For the text-containing cell, return its midpoint in [X, Y] coordinate format. 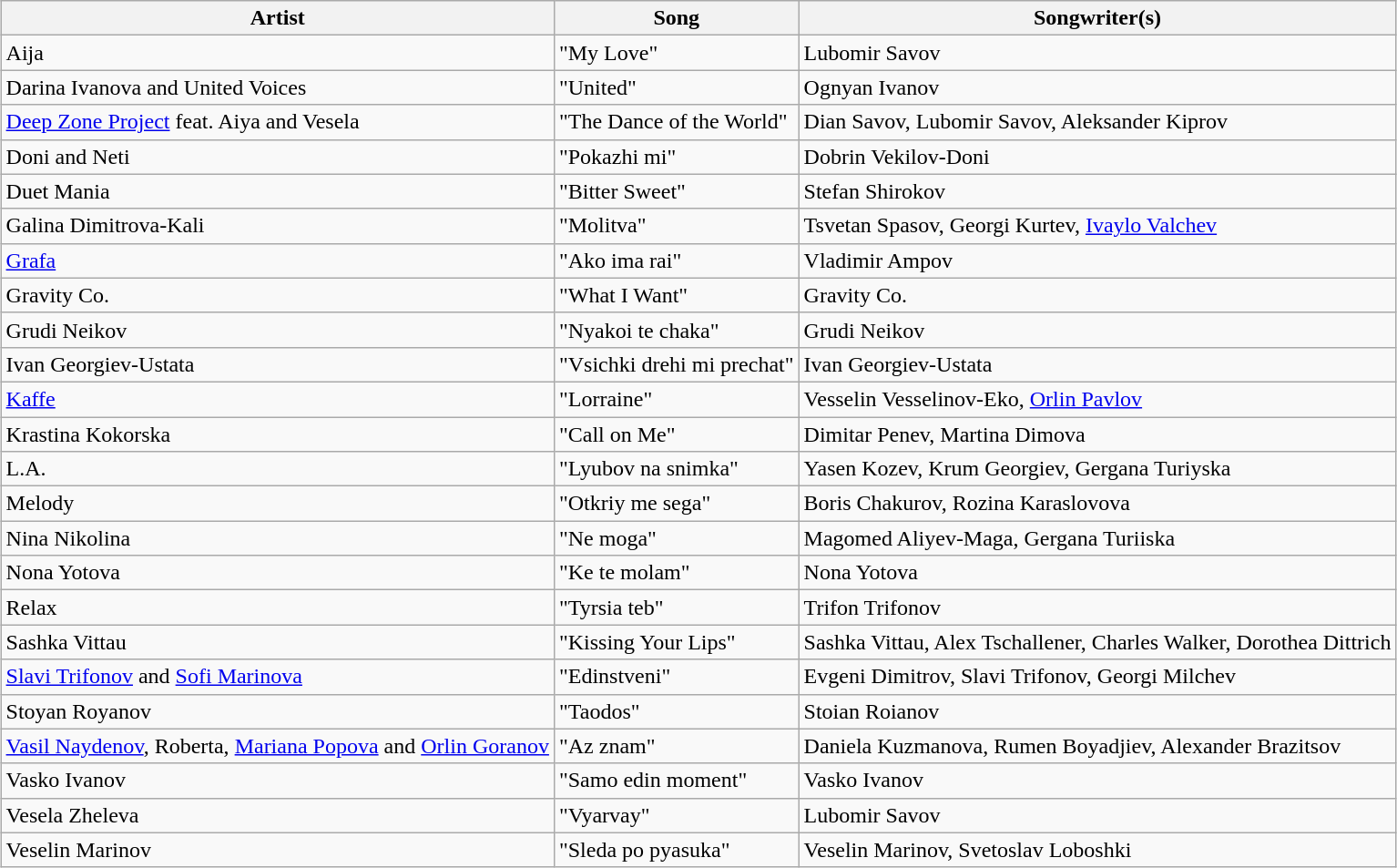
Doni and Neti [277, 157]
Vladimir Ampov [1097, 260]
"Edinstveni" [676, 677]
Duet Mania [277, 191]
Kaffe [277, 399]
"Pokazhi mi" [676, 157]
Krastina Kokorska [277, 434]
"Ke te molam" [676, 573]
Sashka Vittau, Alex Tschallener, Charles Walker, Dorothea Dittrich [1097, 642]
Dian Savov, Lubomir Savov, Aleksander Kiprov [1097, 122]
Tsvetan Spasov, Georgi Kurtev, Ivaylo Valchev [1097, 226]
"Ne moga" [676, 538]
Grafa [277, 260]
Slavi Trifonov and Sofi Marinova [277, 677]
"Bitter Sweet" [676, 191]
Melody [277, 504]
"The Dance of the World" [676, 122]
"Ako ima rai" [676, 260]
"Samo edin moment" [676, 781]
Sashka Vittau [277, 642]
Vasil Naydenov, Roberta, Mariana Popova and Orlin Goranov [277, 746]
Dimitar Penev, Martina Dimova [1097, 434]
"Otkriy me sega" [676, 504]
Trifon Trifonov [1097, 608]
Yasen Kozev, Krum Georgiev, Gergana Turiyska [1097, 469]
Ognyan Ivanov [1097, 87]
"United" [676, 87]
"Vyarvay" [676, 815]
Veselin Marinov, Svetoslav Loboshki [1097, 850]
"My Love" [676, 53]
"Taodos" [676, 711]
L.A. [277, 469]
"Vsichki drehi mi prechat" [676, 364]
Relax [277, 608]
Aija [277, 53]
Boris Chakurov, Rozina Karaslovova [1097, 504]
Magomed Aliyev-Maga, Gergana Turiiska [1097, 538]
Daniela Kuzmanova, Rumen Boyadjiev, Alexander Brazitsov [1097, 746]
Nina Nikolina [277, 538]
Vesselin Vesselinov-Eko, Orlin Pavlov [1097, 399]
Vesela Zheleva [277, 815]
"Molitva" [676, 226]
"What I Want" [676, 295]
"Nyakoi te chaka" [676, 330]
"Call on Me" [676, 434]
Darina Ivanova and United Voices [277, 87]
"Lorraine" [676, 399]
Veselin Marinov [277, 850]
Stoian Roianov [1097, 711]
"Sleda po pyasuka" [676, 850]
"Az znam" [676, 746]
"Tyrsia teb" [676, 608]
Stoyan Royanov [277, 711]
Song [676, 18]
Stefan Shirokov [1097, 191]
"Kissing Your Lips" [676, 642]
Dobrin Vekilov-Doni [1097, 157]
Evgeni Dimitrov, Slavi Trifonov, Georgi Milchev [1097, 677]
Songwriter(s) [1097, 18]
Galina Dimitrova-Kali [277, 226]
"Lyubov na snimka" [676, 469]
Artist [277, 18]
Deep Zone Project feat. Aiya and Vesela [277, 122]
